For the text-containing cell, return its midpoint in [X, Y] coordinate format. 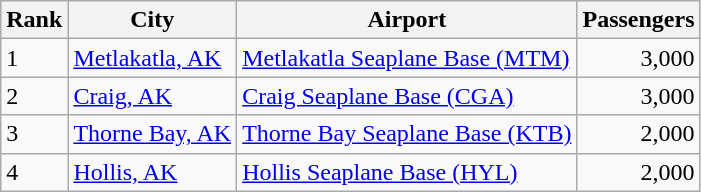
Craig, AK [152, 96]
Passengers [638, 20]
4 [34, 172]
Hollis Seaplane Base (HYL) [407, 172]
Metlakatla, AK [152, 58]
3 [34, 134]
Metlakatla Seaplane Base (MTM) [407, 58]
Thorne Bay Seaplane Base (KTB) [407, 134]
1 [34, 58]
Hollis, AK [152, 172]
Craig Seaplane Base (CGA) [407, 96]
Airport [407, 20]
Thorne Bay, AK [152, 134]
Rank [34, 20]
2 [34, 96]
City [152, 20]
